Extract the [x, y] coordinate from the center of the cell holding the provided text.  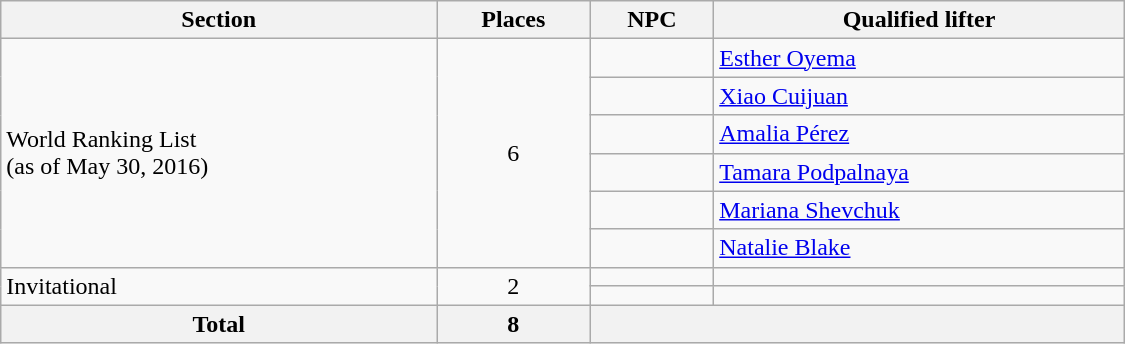
Qualified lifter [920, 20]
Tamara Podpalnaya [920, 172]
Section [219, 20]
Total [219, 324]
Xiao Cuijuan [920, 96]
Esther Oyema [920, 58]
Amalia Pérez [920, 134]
NPC [652, 20]
World Ranking List(as of May 30, 2016) [219, 153]
2 [514, 286]
Mariana Shevchuk [920, 210]
Natalie Blake [920, 248]
6 [514, 153]
Places [514, 20]
8 [514, 324]
Invitational [219, 286]
